Capture the cell that displays the provided text and extract its [x, y] central coordinate. 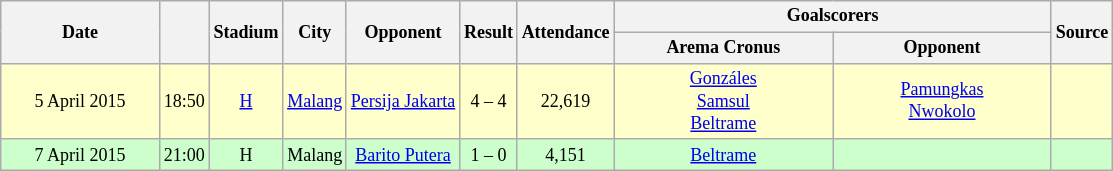
4,151 [566, 154]
5 April 2015 [80, 101]
Attendance [566, 32]
Stadium [246, 32]
21:00 [184, 154]
Result [489, 32]
Arema Cronus [724, 48]
Goalscorers [832, 16]
Source [1082, 32]
Date [80, 32]
Gonzáles Samsul Beltrame [724, 101]
Beltrame [724, 154]
Pamungkas Nwokolo [942, 101]
22,619 [566, 101]
1 – 0 [489, 154]
Persija Jakarta [402, 101]
4 – 4 [489, 101]
7 April 2015 [80, 154]
Barito Putera [402, 154]
18:50 [184, 101]
City [315, 32]
